Provide the (X, Y) coordinate of the cell's center where the given text is located.  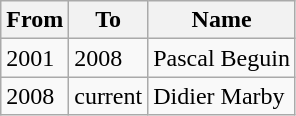
current (108, 96)
Name (222, 20)
Pascal Beguin (222, 58)
Didier Marby (222, 96)
From (35, 20)
2001 (35, 58)
To (108, 20)
